Extract the [x, y] coordinate from the center of the cell holding the provided text.  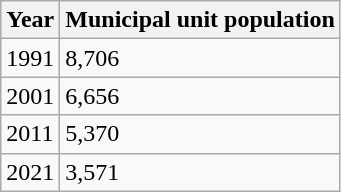
5,370 [200, 134]
2011 [30, 134]
3,571 [200, 172]
2021 [30, 172]
Year [30, 20]
8,706 [200, 58]
6,656 [200, 96]
Municipal unit population [200, 20]
2001 [30, 96]
1991 [30, 58]
